Scan for the cell matching the given text and deliver its (X, Y) coordinate at center. 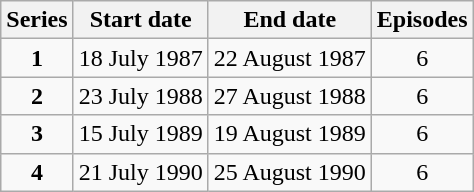
19 August 1989 (290, 134)
3 (37, 134)
23 July 1988 (140, 96)
1 (37, 58)
Episodes (422, 20)
2 (37, 96)
Series (37, 20)
22 August 1987 (290, 58)
End date (290, 20)
15 July 1989 (140, 134)
4 (37, 172)
25 August 1990 (290, 172)
Start date (140, 20)
27 August 1988 (290, 96)
18 July 1987 (140, 58)
21 July 1990 (140, 172)
